Extract the (X, Y) coordinate from the center of the cell holding the provided text.  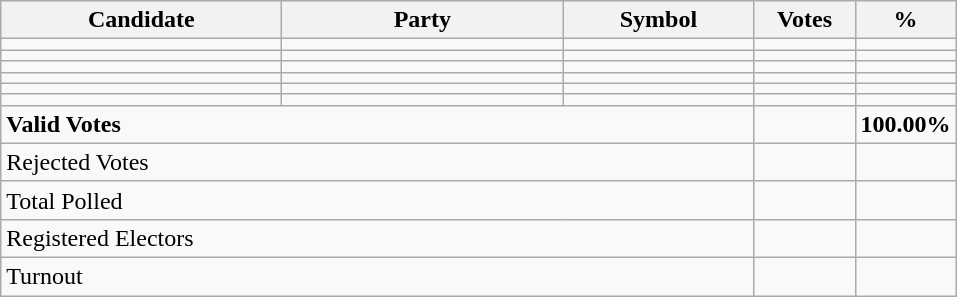
% (906, 20)
Registered Electors (378, 238)
Rejected Votes (378, 162)
100.00% (906, 124)
Turnout (378, 276)
Party (422, 20)
Symbol (658, 20)
Candidate (142, 20)
Total Polled (378, 200)
Valid Votes (378, 124)
Votes (804, 20)
